Detect which cell encompasses the target text, then output its [x, y] center coordinate. 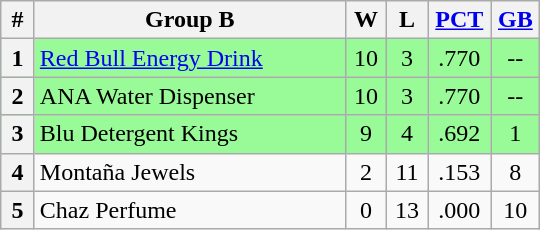
5 [18, 210]
Chaz Perfume [190, 210]
Group B [190, 20]
0 [366, 210]
9 [366, 134]
.000 [460, 210]
13 [406, 210]
Blu Detergent Kings [190, 134]
GB [516, 20]
8 [516, 172]
Montaña Jewels [190, 172]
PCT [460, 20]
W [366, 20]
11 [406, 172]
L [406, 20]
.153 [460, 172]
# [18, 20]
.692 [460, 134]
Red Bull Energy Drink [190, 58]
ANA Water Dispenser [190, 96]
